Output the (x, y) coordinate of the center of the cell containing the given text.  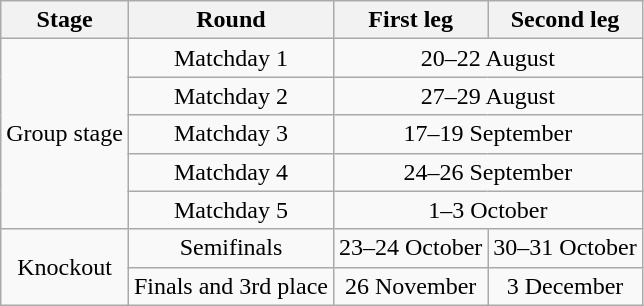
Matchday 5 (230, 210)
17–19 September (488, 134)
Second leg (565, 20)
20–22 August (488, 58)
Matchday 2 (230, 96)
Group stage (65, 134)
Matchday 3 (230, 134)
Matchday 4 (230, 172)
27–29 August (488, 96)
3 December (565, 286)
30–31 October (565, 248)
26 November (410, 286)
24–26 September (488, 172)
Stage (65, 20)
Round (230, 20)
Semifinals (230, 248)
1–3 October (488, 210)
First leg (410, 20)
Matchday 1 (230, 58)
Knockout (65, 267)
Finals and 3rd place (230, 286)
23–24 October (410, 248)
